Determine the [x, y] coordinate at the center of the cell enclosing the given text.  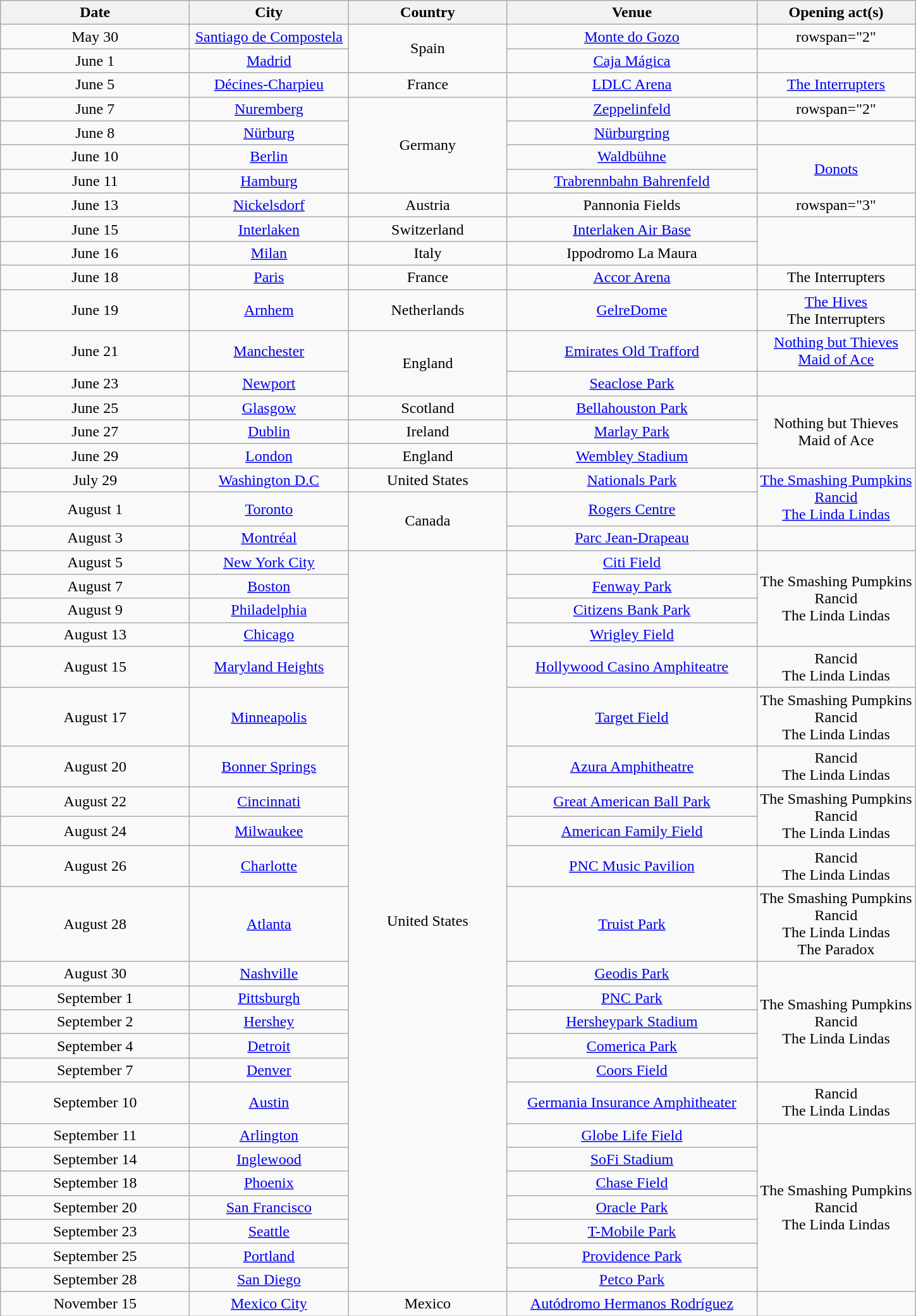
Wembley Stadium [632, 456]
Mexico City [269, 1303]
Mexico [427, 1303]
Parc Jean-Drapeau [632, 538]
June 15 [95, 229]
Monte do Gozo [632, 37]
Citizens Bank Park [632, 610]
Manchester [269, 352]
June 18 [95, 277]
Autódromo Hermanos Rodríguez [632, 1303]
July 29 [95, 480]
Minneapolis [269, 716]
September 7 [95, 1070]
Santiago de Compostela [269, 37]
Accor Arena [632, 277]
Montréal [269, 538]
August 13 [95, 634]
Nürburg [269, 133]
Nürburgring [632, 133]
Zeppelinfeld [632, 109]
rowspan="3" [836, 205]
Glasgow [269, 408]
The HivesThe Interrupters [836, 310]
August 20 [95, 766]
Great American Ball Park [632, 801]
Spain [427, 49]
September 23 [95, 1231]
Arlington [269, 1135]
Arnhem [269, 310]
Azura Amphitheatre [632, 766]
The Smashing PumpkinsRancidThe Linda LindasThe Paradox [836, 925]
Phoenix [269, 1183]
Paris [269, 277]
June 16 [95, 253]
Newport [269, 384]
Pittsburgh [269, 998]
Austria [427, 205]
Germania Insurance Amphitheater [632, 1103]
Marlay Park [632, 432]
Interlaken [269, 229]
T-Mobile Park [632, 1231]
September 4 [95, 1046]
Emirates Old Trafford [632, 352]
Wrigley Field [632, 634]
Seaclose Park [632, 384]
June 13 [95, 205]
June 21 [95, 352]
Bellahouston Park [632, 408]
September 25 [95, 1255]
Venue [632, 13]
City [269, 13]
Madrid [269, 61]
Ippodromo La Maura [632, 253]
Chase Field [632, 1183]
LDLC Arena [632, 85]
Cincinnati [269, 801]
Denver [269, 1070]
Switzerland [427, 229]
August 3 [95, 538]
Seattle [269, 1231]
Décines-Charpieu [269, 85]
September 2 [95, 1022]
June 25 [95, 408]
September 20 [95, 1207]
GelreDome [632, 310]
June 7 [95, 109]
Providence Park [632, 1255]
Hersheypark Stadium [632, 1022]
Country [427, 13]
Milwaukee [269, 830]
Austin [269, 1103]
August 5 [95, 562]
Bonner Springs [269, 766]
June 29 [95, 456]
San Francisco [269, 1207]
Canada [427, 521]
PNC Music Pavilion [632, 865]
Waldbühne [632, 157]
Citi Field [632, 562]
August 30 [95, 974]
Boston [269, 586]
August 7 [95, 586]
Pannonia Fields [632, 205]
Chicago [269, 634]
San Diego [269, 1279]
Toronto [269, 509]
Ireland [427, 432]
Interlaken Air Base [632, 229]
Truist Park [632, 925]
August 26 [95, 865]
September 1 [95, 998]
Netherlands [427, 310]
June 8 [95, 133]
Nuremberg [269, 109]
Coors Field [632, 1070]
London [269, 456]
Nationals Park [632, 480]
Portland [269, 1255]
May 30 [95, 37]
Nickelsdorf [269, 205]
Hollywood Casino Amphiteatre [632, 667]
New York City [269, 562]
Milan [269, 253]
August 24 [95, 830]
Maryland Heights [269, 667]
Nashville [269, 974]
Scotland [427, 408]
September 14 [95, 1159]
Caja Mágica [632, 61]
June 1 [95, 61]
Hamburg [269, 181]
June 19 [95, 310]
Oracle Park [632, 1207]
SoFi Stadium [632, 1159]
Berlin [269, 157]
Inglewood [269, 1159]
September 18 [95, 1183]
September 28 [95, 1279]
American Family Field [632, 830]
Rogers Centre [632, 509]
Charlotte [269, 865]
June 5 [95, 85]
June 10 [95, 157]
August 1 [95, 509]
Target Field [632, 716]
Petco Park [632, 1279]
September 10 [95, 1103]
Geodis Park [632, 974]
August 22 [95, 801]
Washington D.C [269, 480]
Date [95, 13]
Comerica Park [632, 1046]
August 9 [95, 610]
Donots [836, 169]
Philadelphia [269, 610]
June 11 [95, 181]
Atlanta [269, 925]
Opening act(s) [836, 13]
Germany [427, 145]
June 23 [95, 384]
August 15 [95, 667]
August 17 [95, 716]
June 27 [95, 432]
Hershey [269, 1022]
Trabrennbahn Bahrenfeld [632, 181]
Globe Life Field [632, 1135]
November 15 [95, 1303]
August 28 [95, 925]
Italy [427, 253]
PNC Park [632, 998]
Dublin [269, 432]
September 11 [95, 1135]
Fenway Park [632, 586]
Detroit [269, 1046]
